Return [x, y] of the center of cell containing provided text 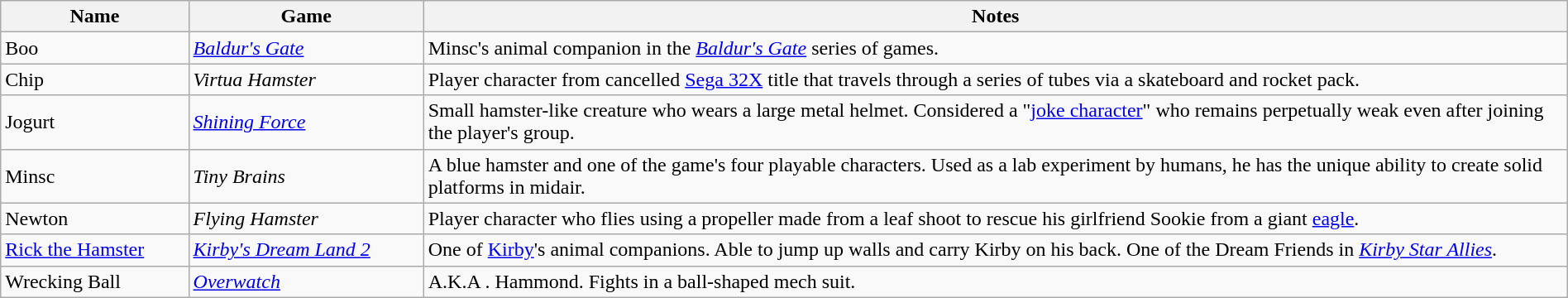
Flying Hamster [306, 219]
Virtua Hamster [306, 79]
Tiny Brains [306, 175]
A.K.A . Hammond. Fights in a ball-shaped mech suit. [996, 281]
Boo [94, 48]
Newton [94, 219]
Kirby's Dream Land 2 [306, 250]
Minsc [94, 175]
Name [94, 17]
Wrecking Ball [94, 281]
Notes [996, 17]
Chip [94, 79]
Overwatch [306, 281]
Player character from cancelled Sega 32X title that travels through a series of tubes via a skateboard and rocket pack. [996, 79]
Jogurt [94, 123]
Minsc's animal companion in the Baldur's Gate series of games. [996, 48]
Game [306, 17]
Shining Force [306, 123]
One of Kirby's animal companions. Able to jump up walls and carry Kirby on his back. One of the Dream Friends in Kirby Star Allies. [996, 250]
Rick the Hamster [94, 250]
Player character who flies using a propeller made from a leaf shoot to rescue his girlfriend Sookie from a giant eagle. [996, 219]
Baldur's Gate [306, 48]
